For the text-containing cell, return its midpoint in [x, y] coordinate format. 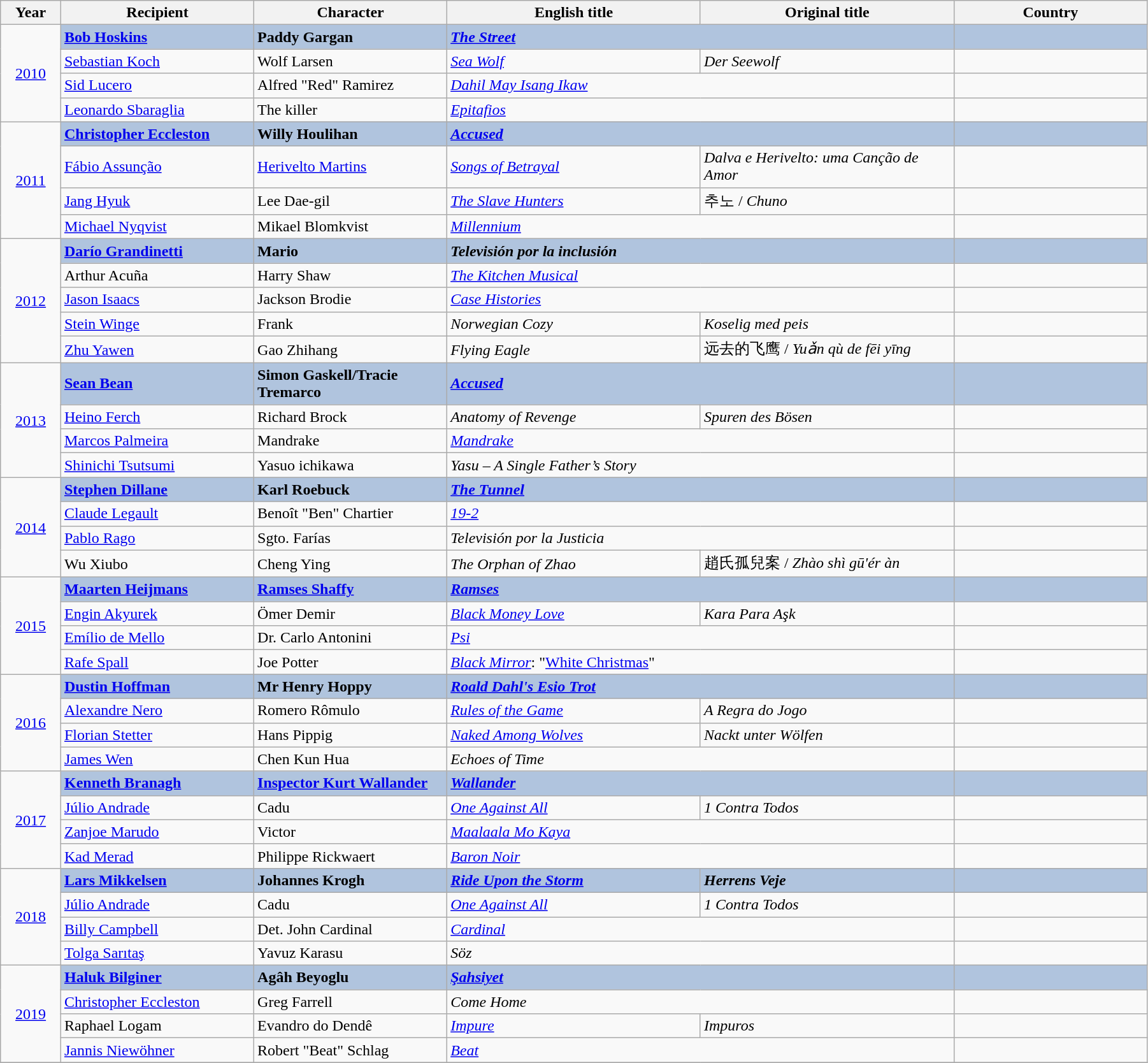
Black Mirror: "White Christmas" [701, 662]
Zanjoe Marudo [157, 832]
Alexandre Nero [157, 711]
Spuren des Bösen [827, 417]
Sgto. Farías [350, 538]
Ramses [701, 589]
Cardinal [701, 929]
Mr Henry Hoppy [350, 686]
Sea Wolf [574, 61]
Rules of the Game [574, 711]
2015 [31, 626]
Yasuo ichikawa [350, 465]
Ömer Demir [350, 614]
Sean Bean [157, 384]
Harry Shaw [350, 275]
Echoes of Time [701, 759]
Bob Hoskins [157, 37]
Televisión por la Justicia [701, 538]
Lars Mikkelsen [157, 880]
Florian Stetter [157, 735]
Kenneth Branagh [157, 783]
The Orphan of Zhao [574, 563]
Philippe Rickwaert [350, 856]
The Street [701, 37]
Sid Lucero [157, 85]
2010 [31, 73]
Ramses Shaffy [350, 589]
Claude Legault [157, 514]
Black Money Love [574, 614]
English title [574, 13]
A Regra do Jogo [827, 711]
Simon Gaskell/Tracie Tremarco [350, 384]
Year [31, 13]
Dr. Carlo Antonini [350, 638]
Lee Dae-gil [350, 201]
James Wen [157, 759]
Dahil May Isang Ikaw [701, 85]
Psi [701, 638]
Agâh Beyoglu [350, 978]
2018 [31, 916]
Dustin Hoffman [157, 686]
추노 / Chuno [827, 201]
Baron Noir [701, 856]
Koselig med peis [827, 324]
Maalaala Mo Kaya [701, 832]
Şahsiyet [701, 978]
Original title [827, 13]
Haluk Bilginer [157, 978]
Emílio de Mello [157, 638]
Leonardo Sbaraglia [157, 110]
Tolga Sarıtaş [157, 953]
Marcos Palmeira [157, 441]
2012 [31, 301]
Wallander [701, 783]
Songs of Betrayal [574, 167]
Impuros [827, 1026]
Cheng Ying [350, 563]
The killer [350, 110]
Mario [350, 251]
Rafe Spall [157, 662]
趙氏孤兒案 / Zhào shì gū'ér àn [827, 563]
Kara Para Aşk [827, 614]
Darío Grandinetti [157, 251]
Maarten Heijmans [157, 589]
Karl Roebuck [350, 489]
Country [1050, 13]
Richard Brock [350, 417]
Johannes Krogh [350, 880]
Benoît "Ben" Chartier [350, 514]
Beat [701, 1050]
Willy Houlihan [350, 134]
Ride Upon the Storm [574, 880]
Stein Winge [157, 324]
2013 [31, 421]
Wu Xiubo [157, 563]
Roald Dahl's Esio Trot [701, 686]
Herrens Veje [827, 880]
Söz [701, 953]
Jackson Brodie [350, 300]
Pablo Rago [157, 538]
2016 [31, 723]
Jang Hyuk [157, 201]
Wolf Larsen [350, 61]
Fábio Assunção [157, 167]
Jannis Niewöhner [157, 1050]
Naked Among Wolves [574, 735]
2019 [31, 1014]
Paddy Gargan [350, 37]
Millennium [701, 227]
Mikael Blomkvist [350, 227]
The Kitchen Musical [701, 275]
Joe Potter [350, 662]
Character [350, 13]
Raphael Logam [157, 1026]
Epitafios [701, 110]
Recipient [157, 13]
Yasu – A Single Father’s Story [701, 465]
Arthur Acuña [157, 275]
Billy Campbell [157, 929]
Shinichi Tsutsumi [157, 465]
Alfred "Red" Ramirez [350, 85]
Det. John Cardinal [350, 929]
Romero Rômulo [350, 711]
Come Home [701, 1002]
Engin Akyurek [157, 614]
The Slave Hunters [574, 201]
Norwegian Cozy [574, 324]
Heino Ferch [157, 417]
Gao Zhihang [350, 349]
Dalva e Herivelto: uma Canção de Amor [827, 167]
Nackt unter Wölfen [827, 735]
19-2 [701, 514]
Flying Eagle [574, 349]
Evandro do Dendê [350, 1026]
2014 [31, 528]
Case Histories [701, 300]
Kad Merad [157, 856]
Hans Pippig [350, 735]
Jason Isaacs [157, 300]
Stephen Dillane [157, 489]
2011 [31, 180]
Sebastian Koch [157, 61]
2017 [31, 820]
Robert "Beat" Schlag [350, 1050]
Impure [574, 1026]
Inspector Kurt Wallander [350, 783]
Chen Kun Hua [350, 759]
Greg Farrell [350, 1002]
Zhu Yawen [157, 349]
Der Seewolf [827, 61]
Yavuz Karasu [350, 953]
Victor [350, 832]
The Tunnel [701, 489]
Anatomy of Revenge [574, 417]
Herivelto Martins [350, 167]
Televisión por la inclusión [701, 251]
远去的飞鹰 / Yuǎn qù de fēi yīng [827, 349]
Michael Nyqvist [157, 227]
Frank [350, 324]
